Provide the [x, y] coordinate of the cell's center where the given text is located.  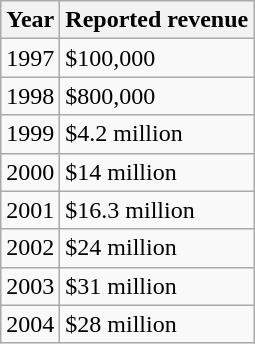
$100,000 [157, 58]
$16.3 million [157, 210]
$800,000 [157, 96]
1997 [30, 58]
$31 million [157, 286]
2001 [30, 210]
$4.2 million [157, 134]
Reported revenue [157, 20]
2004 [30, 324]
$24 million [157, 248]
2000 [30, 172]
1998 [30, 96]
1999 [30, 134]
$28 million [157, 324]
2002 [30, 248]
Year [30, 20]
2003 [30, 286]
$14 million [157, 172]
